Output the [X, Y] coordinate of the center of the cell containing the given text.  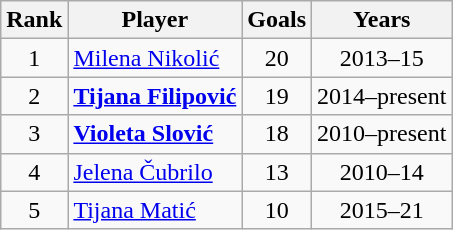
19 [277, 96]
20 [277, 58]
10 [277, 210]
Jelena Čubrilo [155, 172]
1 [34, 58]
Goals [277, 20]
Milena Nikolić [155, 58]
3 [34, 134]
Rank [34, 20]
5 [34, 210]
18 [277, 134]
Tijana Filipović [155, 96]
2013–15 [382, 58]
Violeta Slović [155, 134]
13 [277, 172]
4 [34, 172]
Player [155, 20]
2 [34, 96]
2014–present [382, 96]
2010–present [382, 134]
2015–21 [382, 210]
2010–14 [382, 172]
Tijana Matić [155, 210]
Years [382, 20]
